Extract the (x, y) coordinate from the center of the cell holding the provided text.  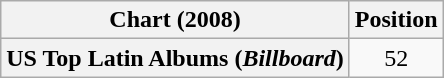
52 (396, 58)
Chart (2008) (176, 20)
Position (396, 20)
US Top Latin Albums (Billboard) (176, 58)
